Find where the given text appears and provide that cell's center as [X, Y] coordinate. 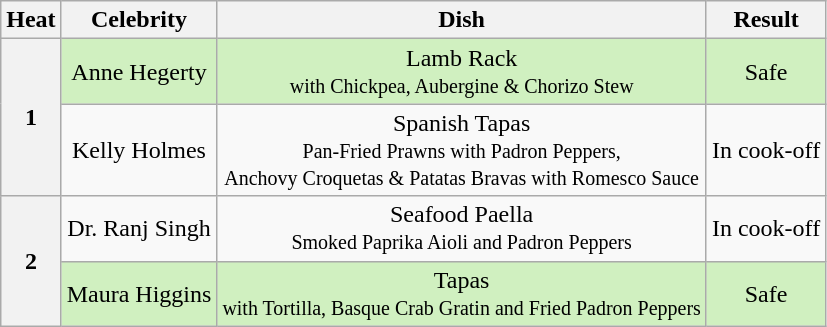
Tapaswith Tortilla, Basque Crab Gratin and Fried Padron Peppers [462, 294]
Spanish TapasPan-Fried Prawns with Padron Peppers,Anchovy Croquetas & Patatas Bravas with Romesco Sauce [462, 150]
Anne Hegerty [139, 72]
Maura Higgins [139, 294]
Dr. Ranj Singh [139, 228]
Dish [462, 20]
1 [31, 118]
Heat [31, 20]
2 [31, 261]
Kelly Holmes [139, 150]
Lamb Rackwith Chickpea, Aubergine & Chorizo Stew [462, 72]
Result [766, 20]
Celebrity [139, 20]
Seafood PaellaSmoked Paprika Aioli and Padron Peppers [462, 228]
